From the cell containing the given text, extract its center point as [X, Y] coordinate. 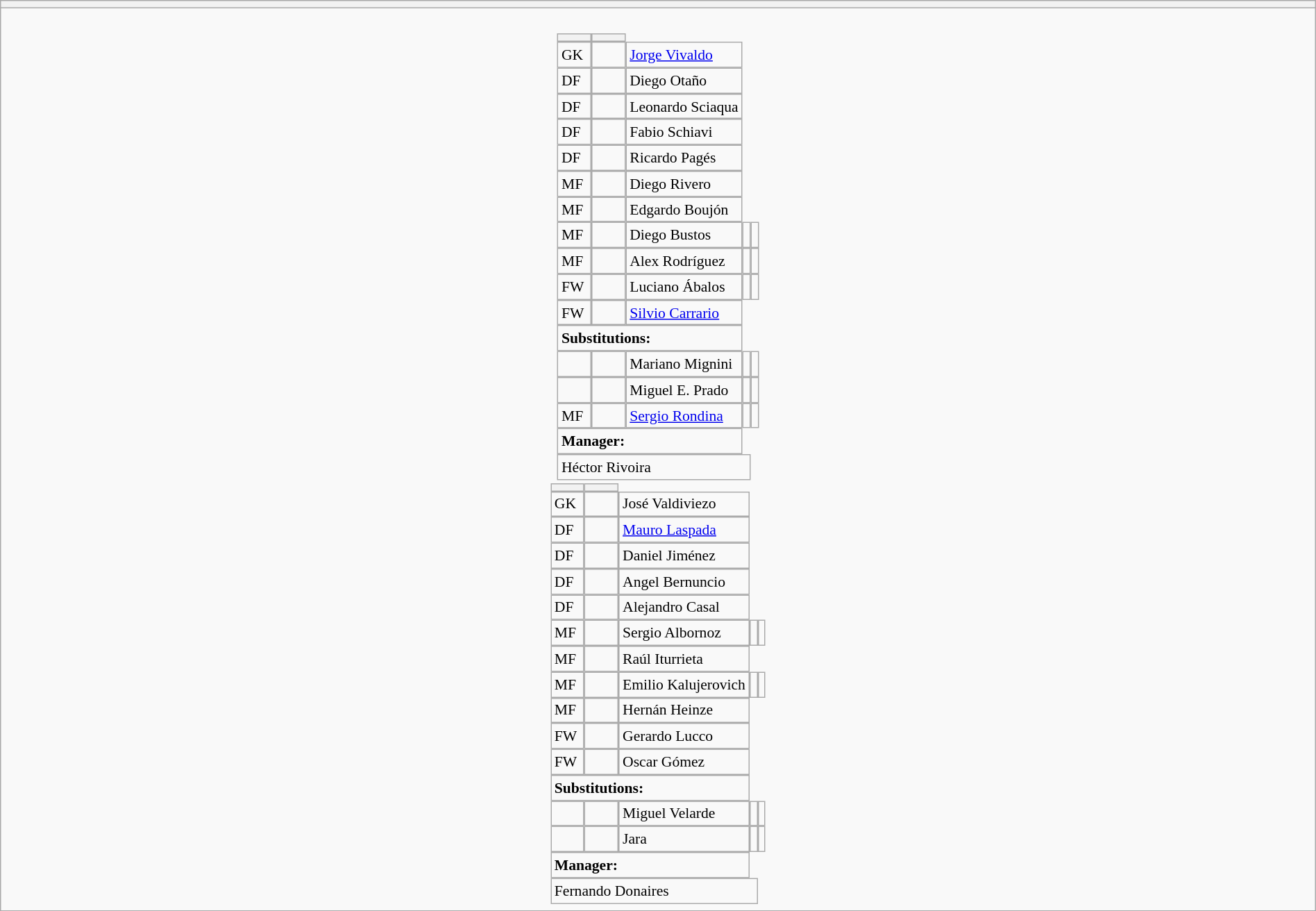
Luciano Ábalos [684, 286]
Héctor Rivoira [654, 467]
Edgardo Boujón [684, 210]
Angel Bernuncio [684, 582]
Mariano Mignini [684, 364]
José Valdiviezo [684, 504]
Mauro Laspada [684, 529]
Silvio Carrario [684, 312]
Alex Rodríguez [684, 261]
Diego Otaño [684, 81]
Diego Bustos [684, 235]
Gerardo Lucco [684, 736]
Leonardo Sciaqua [684, 107]
Miguel E. Prado [684, 390]
Diego Rivero [684, 183]
Fabio Schiavi [684, 132]
Hernán Heinze [684, 710]
Fernando Donaires [654, 890]
Miguel Velarde [684, 814]
Ricardo Pagés [684, 158]
Daniel Jiménez [684, 555]
Sergio Rondina [684, 415]
Oscar Gómez [684, 762]
Raúl Iturrieta [684, 658]
Sergio Albornoz [684, 633]
Alejandro Casal [684, 607]
Jara [684, 839]
Emilio Kalujerovich [684, 685]
Jorge Vivaldo [684, 54]
